Scan for the cell matching the given text and deliver its [X, Y] coordinate at center. 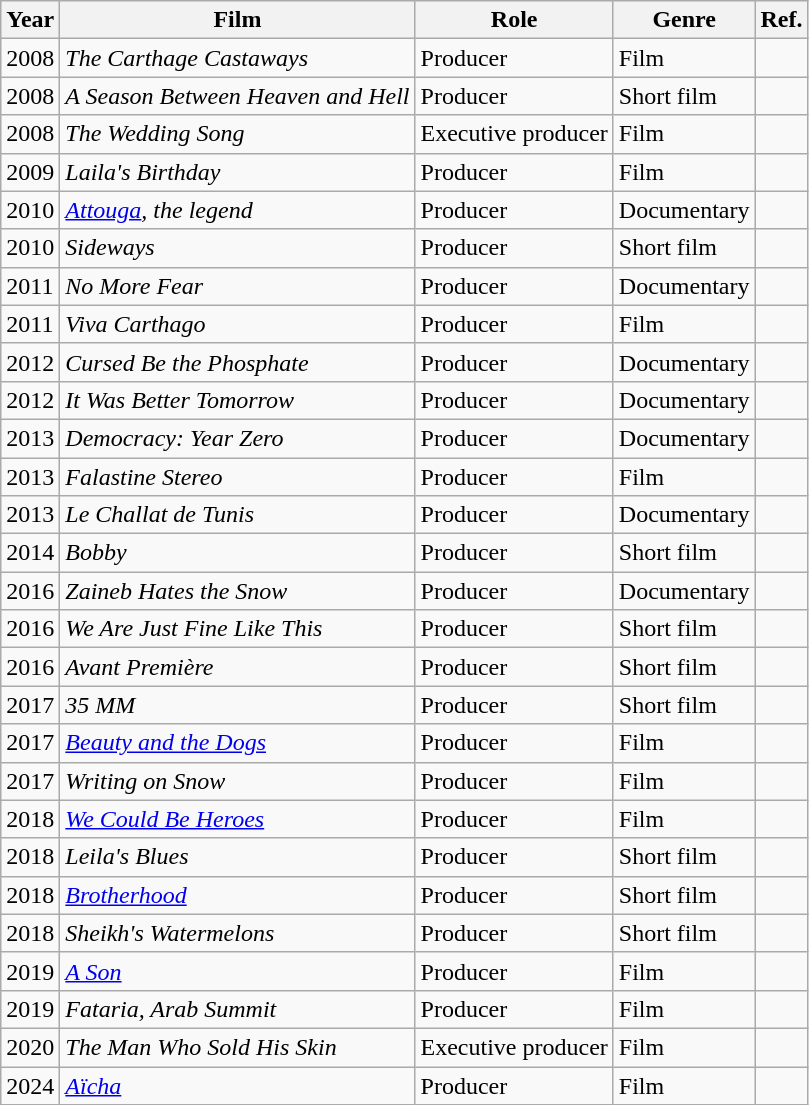
Le Challat de Tunis [238, 515]
Laila's Birthday [238, 172]
Viva Carthago [238, 324]
Writing on Snow [238, 781]
Avant Première [238, 667]
Bobby [238, 553]
Leila's Blues [238, 857]
2020 [30, 1047]
The Man Who Sold His Skin [238, 1047]
A Season Between Heaven and Hell [238, 96]
We Are Just Fine Like This [238, 629]
It Was Better Tomorrow [238, 400]
Sideways [238, 248]
Fataria, Arab Summit [238, 1009]
Genre [684, 20]
35 MM [238, 705]
Aïcha [238, 1085]
We Could Be Heroes [238, 819]
Zaineb Hates the Snow [238, 591]
Democracy: Year Zero [238, 438]
Year [30, 20]
No More Fear [238, 286]
2009 [30, 172]
A Son [238, 971]
Falastine Stereo [238, 477]
Role [514, 20]
Beauty and the Dogs [238, 743]
Ref. [782, 20]
2024 [30, 1085]
Brotherhood [238, 895]
2014 [30, 553]
Sheikh's Watermelons [238, 933]
Attouga, the legend [238, 210]
Cursed Be the Phosphate [238, 362]
The Carthage Castaways [238, 58]
The Wedding Song [238, 134]
